Capture the cell that displays the provided text and extract its (X, Y) central coordinate. 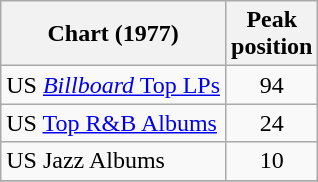
24 (272, 123)
US Billboard Top LPs (114, 85)
US Jazz Albums (114, 161)
Chart (1977) (114, 34)
US Top R&B Albums (114, 123)
94 (272, 85)
10 (272, 161)
Peakposition (272, 34)
